Scan for the cell matching the given text and deliver its [x, y] coordinate at center. 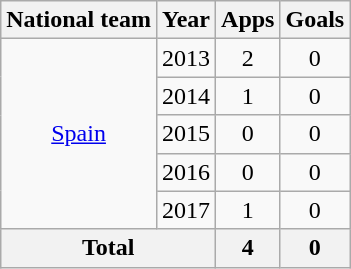
2014 [186, 96]
2013 [186, 58]
2015 [186, 134]
2016 [186, 172]
2 [248, 58]
Spain [79, 134]
2017 [186, 210]
Total [108, 248]
National team [79, 20]
Apps [248, 20]
Goals [315, 20]
4 [248, 248]
Year [186, 20]
